Capture the cell that displays the provided text and extract its (X, Y) central coordinate. 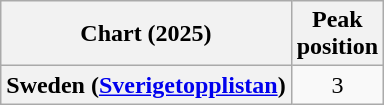
Chart (2025) (146, 34)
3 (337, 85)
Sweden (Sverigetopplistan) (146, 85)
Peakposition (337, 34)
